Determine the [x, y] coordinate at the center of the cell enclosing the given text.  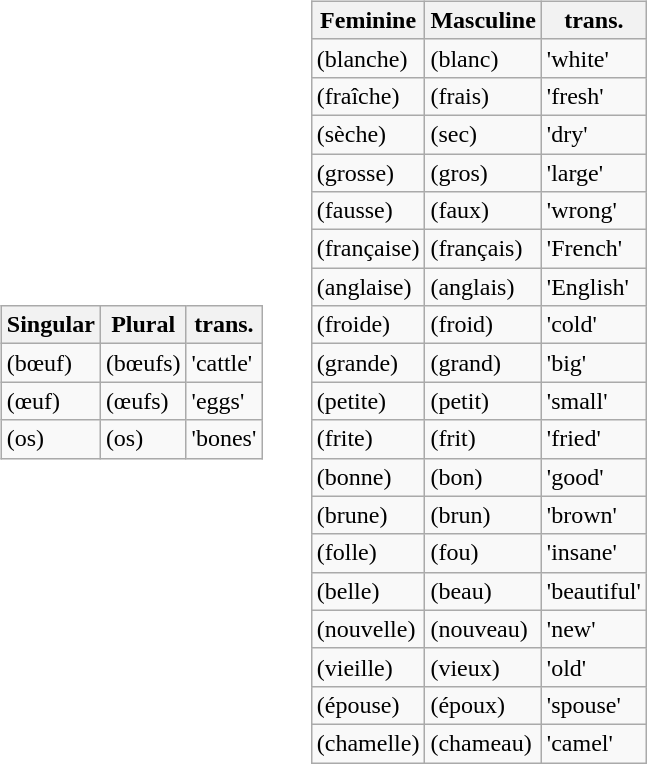
(nouveau) [483, 629]
(gros) [483, 173]
'French' [594, 249]
(brun) [483, 515]
Plural [143, 325]
'eggs' [224, 401]
(épouse) [368, 705]
(folle) [368, 553]
(blanc) [483, 58]
(bœufs) [143, 363]
(fausse) [368, 211]
(vieux) [483, 667]
(petit) [483, 401]
(belle) [368, 591]
'brown' [594, 515]
(beau) [483, 591]
'bones' [224, 439]
(sec) [483, 134]
(œufs) [143, 401]
Singular [50, 325]
'dry' [594, 134]
'small' [594, 401]
'good' [594, 477]
(frit) [483, 439]
(français) [483, 249]
'old' [594, 667]
(sèche) [368, 134]
(faux) [483, 211]
'English' [594, 287]
(petite) [368, 401]
'beautiful' [594, 591]
(chameau) [483, 743]
'insane' [594, 553]
'cold' [594, 325]
(œuf) [50, 401]
(grande) [368, 363]
(frite) [368, 439]
'camel' [594, 743]
'fresh' [594, 96]
(chamelle) [368, 743]
(fraîche) [368, 96]
'wrong' [594, 211]
(blanche) [368, 58]
Feminine [368, 20]
(bœuf) [50, 363]
'spouse' [594, 705]
'large' [594, 173]
(brune) [368, 515]
(froid) [483, 325]
'fried' [594, 439]
'cattle' [224, 363]
'new' [594, 629]
(grand) [483, 363]
Masculine [483, 20]
(bon) [483, 477]
(anglaise) [368, 287]
(froide) [368, 325]
(fou) [483, 553]
'big' [594, 363]
(anglais) [483, 287]
(grosse) [368, 173]
(vieille) [368, 667]
(française) [368, 249]
(bonne) [368, 477]
(nouvelle) [368, 629]
(époux) [483, 705]
(frais) [483, 96]
'white' [594, 58]
